From the cell containing the given text, extract its center point as (X, Y) coordinate. 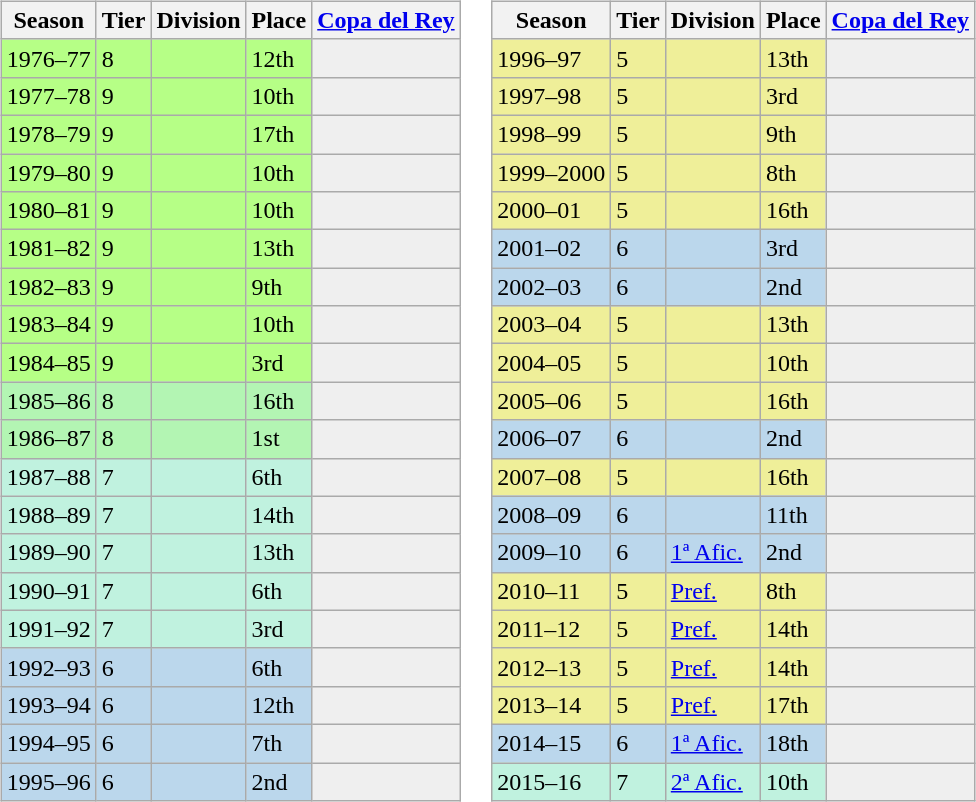
1981–82 (48, 249)
1989–90 (48, 553)
1976–77 (48, 58)
1996–97 (552, 58)
2003–04 (552, 325)
2015–16 (552, 781)
1994–95 (48, 743)
2012–13 (552, 667)
2000–01 (552, 211)
2006–07 (552, 439)
1998–99 (552, 134)
2001–02 (552, 249)
2014–15 (552, 743)
18th (793, 743)
1977–78 (48, 96)
1983–84 (48, 325)
1985–86 (48, 401)
1999–2000 (552, 173)
7th (279, 743)
1995–96 (48, 781)
1987–88 (48, 477)
2002–03 (552, 287)
2011–12 (552, 629)
1990–91 (48, 591)
2004–05 (552, 363)
2005–06 (552, 401)
1979–80 (48, 173)
1980–81 (48, 211)
1982–83 (48, 287)
11th (793, 515)
1st (279, 439)
1993–94 (48, 705)
1988–89 (48, 515)
1986–87 (48, 439)
2013–14 (552, 705)
1992–93 (48, 667)
2ª Afic. (712, 781)
1997–98 (552, 96)
2008–09 (552, 515)
2007–08 (552, 477)
1991–92 (48, 629)
1984–85 (48, 363)
1978–79 (48, 134)
2010–11 (552, 591)
2009–10 (552, 553)
